Scan for the cell matching the given text and deliver its (x, y) coordinate at center. 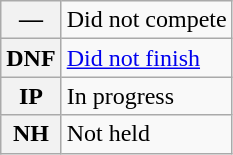
— (31, 20)
DNF (31, 58)
In progress (146, 96)
Did not compete (146, 20)
Did not finish (146, 58)
NH (31, 134)
IP (31, 96)
Not held (146, 134)
